Find where the given text appears and provide that cell's center as (X, Y) coordinate. 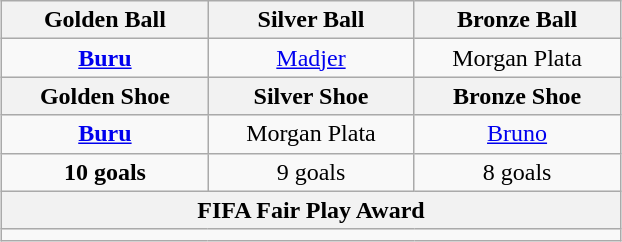
Bronze Ball (517, 20)
FIFA Fair Play Award (311, 210)
Madjer (311, 58)
10 goals (105, 172)
Bruno (517, 134)
Silver Ball (311, 20)
Bronze Shoe (517, 96)
Golden Ball (105, 20)
9 goals (311, 172)
Golden Shoe (105, 96)
8 goals (517, 172)
Silver Shoe (311, 96)
